Determine the (X, Y) coordinate at the center of the cell enclosing the given text.  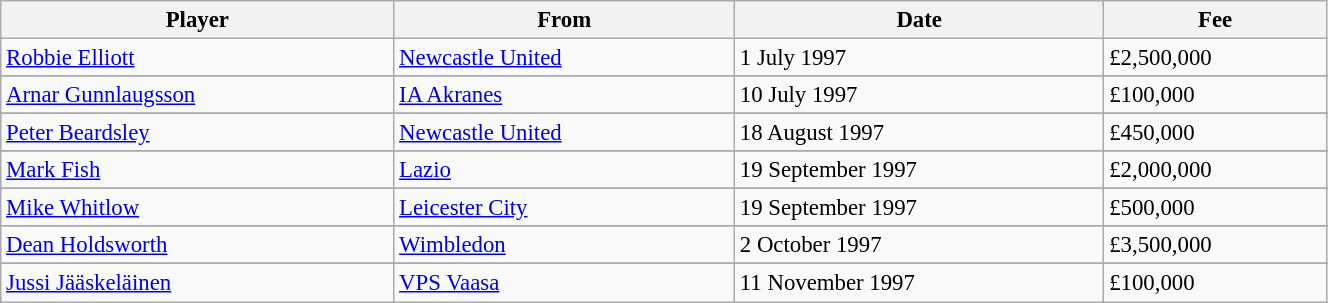
£450,000 (1216, 133)
£2,000,000 (1216, 170)
£500,000 (1216, 208)
Dean Holdsworth (198, 245)
Jussi Jääskeläinen (198, 283)
11 November 1997 (920, 283)
Player (198, 20)
Wimbledon (564, 245)
Leicester City (564, 208)
Mark Fish (198, 170)
Lazio (564, 170)
VPS Vaasa (564, 283)
£2,500,000 (1216, 58)
£3,500,000 (1216, 245)
Robbie Elliott (198, 58)
Mike Whitlow (198, 208)
10 July 1997 (920, 95)
18 August 1997 (920, 133)
IA Akranes (564, 95)
Date (920, 20)
From (564, 20)
Arnar Gunnlaugsson (198, 95)
Peter Beardsley (198, 133)
Fee (1216, 20)
1 July 1997 (920, 58)
2 October 1997 (920, 245)
